Search for the cell housing the specified text and yield its [x, y] center coordinate. 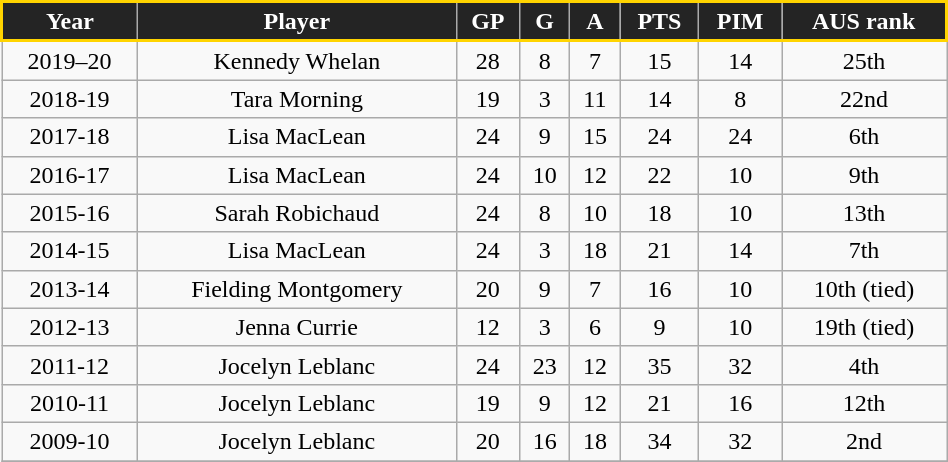
Sarah Robichaud [297, 213]
9th [864, 175]
2010-11 [70, 403]
2019–20 [70, 60]
6th [864, 137]
AUS rank [864, 22]
13th [864, 213]
2014-15 [70, 251]
A [595, 22]
25th [864, 60]
2012-13 [70, 327]
22 [660, 175]
2016-17 [70, 175]
19th (tied) [864, 327]
2015-16 [70, 213]
2nd [864, 441]
34 [660, 441]
28 [488, 60]
G [545, 22]
35 [660, 365]
2018-19 [70, 99]
2011-12 [70, 365]
Year [70, 22]
Tara Morning [297, 99]
Fielding Montgomery [297, 289]
2013-14 [70, 289]
Jenna Currie [297, 327]
GP [488, 22]
23 [545, 365]
4th [864, 365]
PIM [740, 22]
10th (tied) [864, 289]
11 [595, 99]
PTS [660, 22]
22nd [864, 99]
Player [297, 22]
7th [864, 251]
12th [864, 403]
6 [595, 327]
2017-18 [70, 137]
2009-10 [70, 441]
Kennedy Whelan [297, 60]
